Detect which cell encompasses the target text, then output its (x, y) center coordinate. 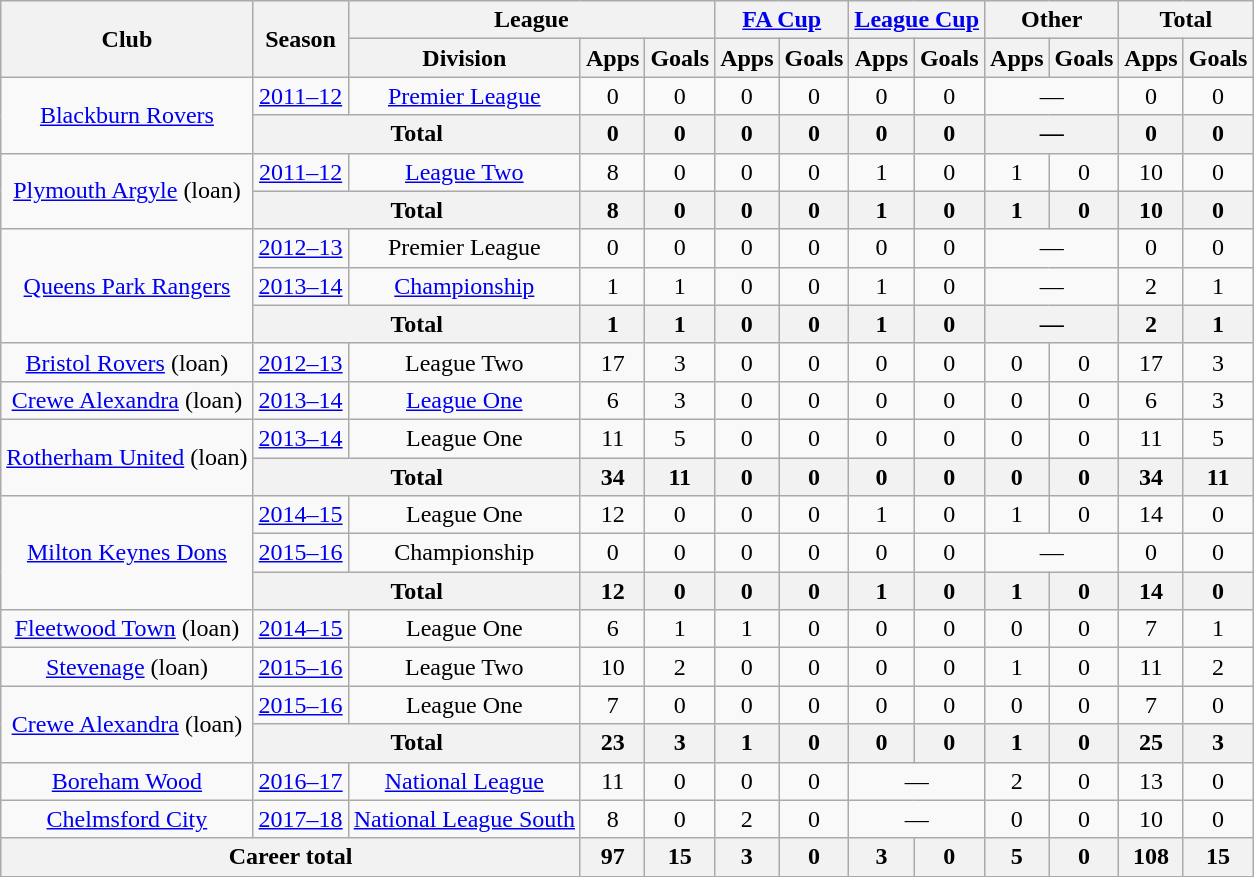
National League South (464, 819)
Boreham Wood (127, 781)
Career total (291, 857)
97 (612, 857)
Season (300, 39)
Queens Park Rangers (127, 286)
Stevenage (loan) (127, 667)
25 (1151, 743)
Plymouth Argyle (loan) (127, 191)
Chelmsford City (127, 819)
Bristol Rovers (loan) (127, 362)
Milton Keynes Dons (127, 553)
Other (1052, 20)
108 (1151, 857)
2017–18 (300, 819)
League Cup (917, 20)
23 (612, 743)
Club (127, 39)
National League (464, 781)
League (532, 20)
13 (1151, 781)
Rotherham United (loan) (127, 457)
Division (464, 58)
Blackburn Rovers (127, 115)
Fleetwood Town (loan) (127, 629)
2016–17 (300, 781)
FA Cup (782, 20)
